Extract the (X, Y) coordinate from the center of the cell holding the provided text.  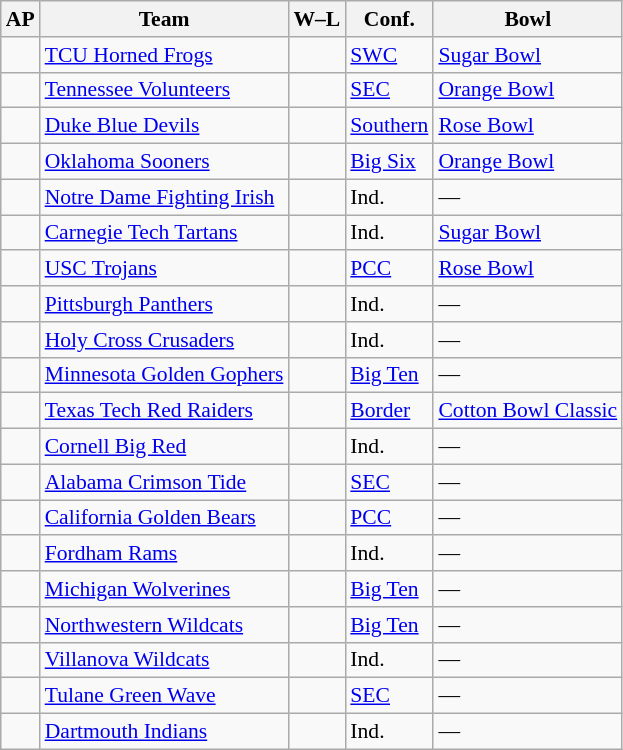
Southern (389, 126)
Northwestern Wildcats (164, 625)
TCU Horned Frogs (164, 55)
Pittsburgh Panthers (164, 304)
Conf. (389, 19)
Carnegie Tech Tartans (164, 233)
Tennessee Volunteers (164, 90)
Cornell Big Red (164, 447)
Border (389, 411)
Duke Blue Devils (164, 126)
Team (164, 19)
Alabama Crimson Tide (164, 482)
Holy Cross Crusaders (164, 340)
Bowl (528, 19)
Michigan Wolverines (164, 589)
Fordham Rams (164, 554)
SWC (389, 55)
Dartmouth Indians (164, 732)
Texas Tech Red Raiders (164, 411)
Oklahoma Sooners (164, 162)
Cotton Bowl Classic (528, 411)
Villanova Wildcats (164, 660)
California Golden Bears (164, 518)
AP (20, 19)
Minnesota Golden Gophers (164, 375)
W–L (316, 19)
Tulane Green Wave (164, 696)
USC Trojans (164, 269)
Big Six (389, 162)
Notre Dame Fighting Irish (164, 197)
